Return [x, y] of the center of cell containing provided text 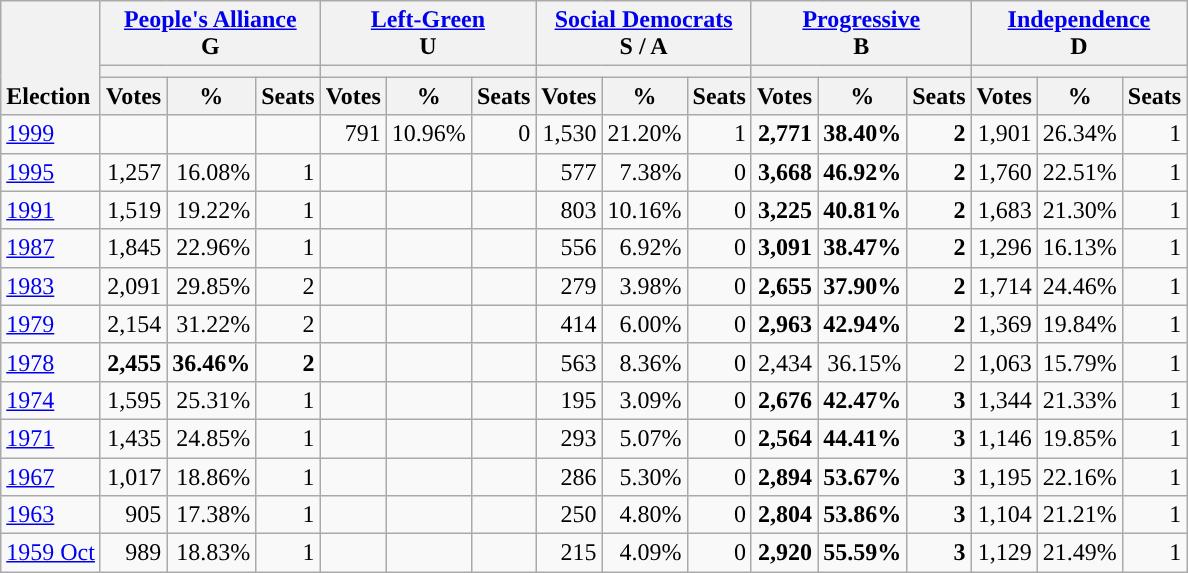
1,195 [1004, 477]
People's AllianceG [210, 34]
563 [569, 362]
53.86% [862, 515]
17.38% [212, 515]
10.16% [644, 210]
16.13% [1080, 248]
6.00% [644, 324]
21.33% [1080, 400]
1979 [51, 324]
3,668 [784, 172]
Social DemocratsS / A [644, 34]
2,894 [784, 477]
24.46% [1080, 286]
6.92% [644, 248]
2,154 [133, 324]
21.21% [1080, 515]
1,760 [1004, 172]
1,296 [1004, 248]
1,369 [1004, 324]
1991 [51, 210]
215 [569, 553]
414 [569, 324]
1,901 [1004, 134]
1,519 [133, 210]
1,714 [1004, 286]
1,683 [1004, 210]
5.30% [644, 477]
16.08% [212, 172]
1995 [51, 172]
1983 [51, 286]
1,435 [133, 438]
36.46% [212, 362]
791 [353, 134]
1,063 [1004, 362]
2,804 [784, 515]
1,530 [569, 134]
1,146 [1004, 438]
19.22% [212, 210]
26.34% [1080, 134]
15.79% [1080, 362]
2,434 [784, 362]
Left-GreenU [428, 34]
21.49% [1080, 553]
3,225 [784, 210]
29.85% [212, 286]
18.86% [212, 477]
22.96% [212, 248]
Election [51, 58]
989 [133, 553]
3.98% [644, 286]
42.94% [862, 324]
5.07% [644, 438]
1,017 [133, 477]
293 [569, 438]
250 [569, 515]
22.51% [1080, 172]
2,920 [784, 553]
22.16% [1080, 477]
31.22% [212, 324]
53.67% [862, 477]
8.36% [644, 362]
1974 [51, 400]
1,845 [133, 248]
1999 [51, 134]
1,129 [1004, 553]
4.80% [644, 515]
1963 [51, 515]
577 [569, 172]
1,257 [133, 172]
1,104 [1004, 515]
24.85% [212, 438]
2,564 [784, 438]
279 [569, 286]
38.40% [862, 134]
7.38% [644, 172]
1,595 [133, 400]
44.41% [862, 438]
21.30% [1080, 210]
2,455 [133, 362]
556 [569, 248]
1959 Oct [51, 553]
ProgressiveB [861, 34]
3,091 [784, 248]
905 [133, 515]
55.59% [862, 553]
286 [569, 477]
37.90% [862, 286]
2,655 [784, 286]
2,676 [784, 400]
2,771 [784, 134]
195 [569, 400]
38.47% [862, 248]
25.31% [212, 400]
46.92% [862, 172]
3.09% [644, 400]
40.81% [862, 210]
1971 [51, 438]
36.15% [862, 362]
18.83% [212, 553]
2,091 [133, 286]
1,344 [1004, 400]
4.09% [644, 553]
19.85% [1080, 438]
1987 [51, 248]
2,963 [784, 324]
19.84% [1080, 324]
1967 [51, 477]
42.47% [862, 400]
IndependenceD [1079, 34]
10.96% [428, 134]
1978 [51, 362]
21.20% [644, 134]
803 [569, 210]
